Determine the (x, y) coordinate at the center of the cell enclosing the given text.  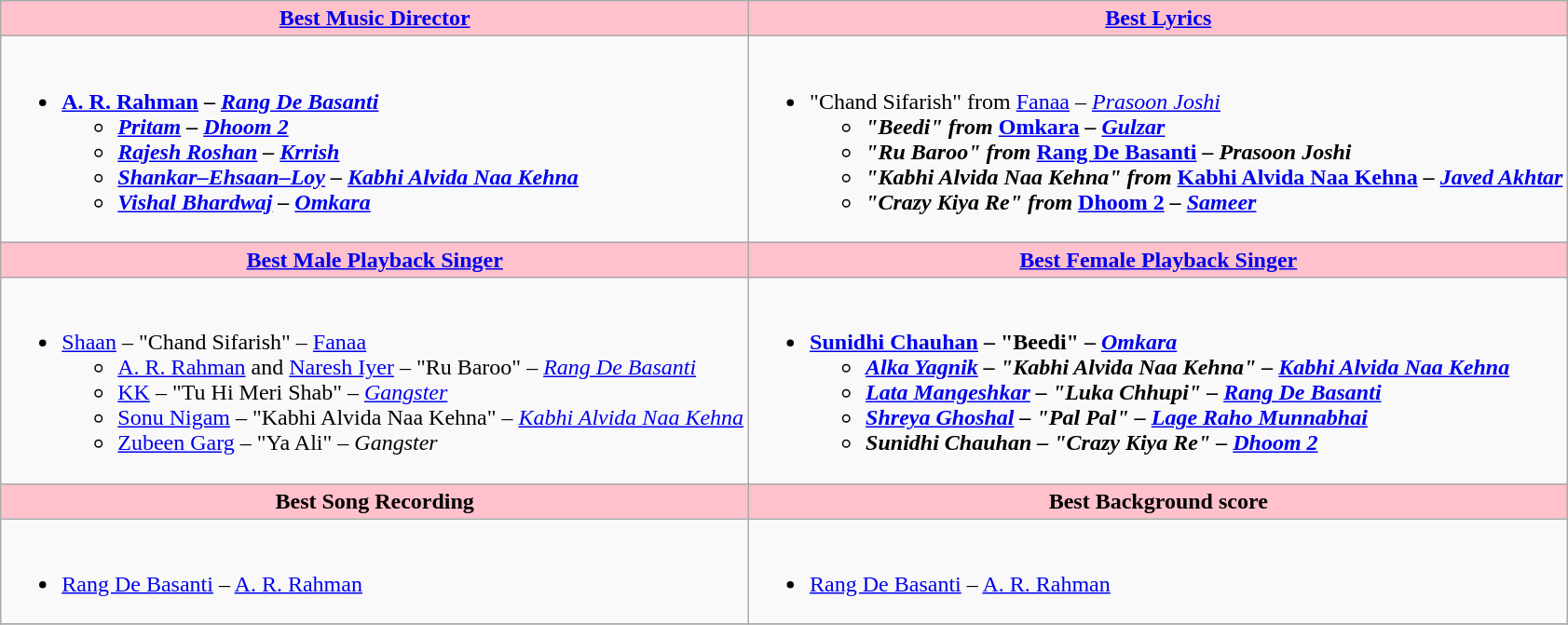
Best Lyrics (1159, 19)
Best Song Recording (375, 501)
Best Music Director (375, 19)
Best Male Playback Singer (375, 260)
A. R. Rahman – Rang De BasantiPritam – Dhoom 2Rajesh Roshan – KrrishShankar–Ehsaan–Loy – Kabhi Alvida Naa KehnaVishal Bhardwaj – Omkara (375, 140)
Best Background score (1159, 501)
Best Female Playback Singer (1159, 260)
